For the text-containing cell, return its midpoint in (X, Y) coordinate format. 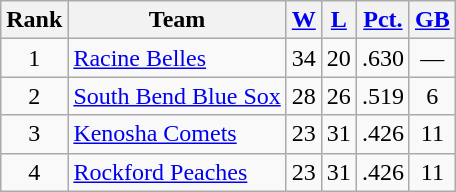
L (338, 20)
20 (338, 58)
3 (34, 134)
W (304, 20)
GB (432, 20)
— (432, 58)
Team (177, 20)
2 (34, 96)
1 (34, 58)
28 (304, 96)
South Bend Blue Sox (177, 96)
6 (432, 96)
Kenosha Comets (177, 134)
.519 (382, 96)
Racine Belles (177, 58)
4 (34, 172)
34 (304, 58)
Pct. (382, 20)
26 (338, 96)
Rockford Peaches (177, 172)
.630 (382, 58)
Rank (34, 20)
